Identify which cell holds the provided text, then report its [X, Y] central coordinate. 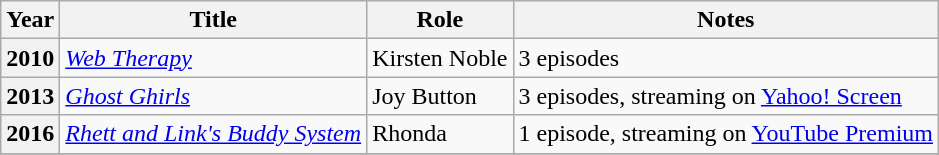
1 episode, streaming on YouTube Premium [726, 134]
2010 [30, 58]
Ghost Ghirls [214, 96]
Web Therapy [214, 58]
2013 [30, 96]
3 episodes, streaming on Yahoo! Screen [726, 96]
Rhonda [440, 134]
Notes [726, 20]
2016 [30, 134]
Title [214, 20]
Joy Button [440, 96]
Year [30, 20]
Role [440, 20]
Kirsten Noble [440, 58]
Rhett and Link's Buddy System [214, 134]
3 episodes [726, 58]
